Return the (x, y) coordinate for the center point of the cell that contains the specified text.  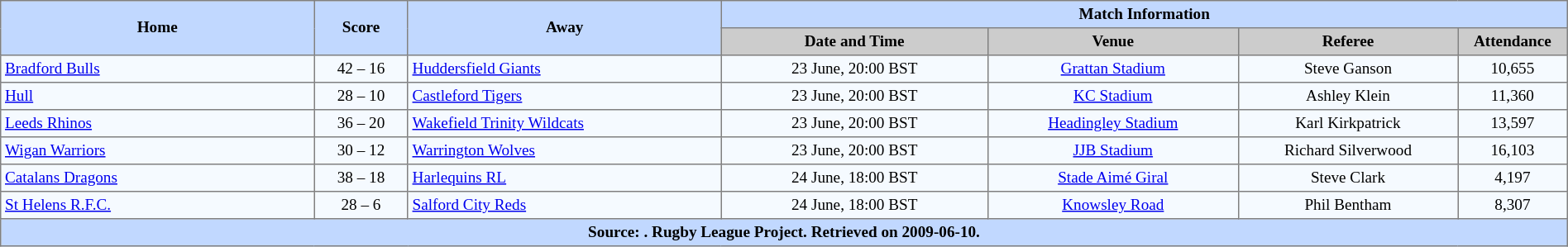
KC Stadium (1113, 96)
42 – 16 (361, 69)
8,307 (1513, 205)
Huddersfield Giants (564, 69)
28 – 10 (361, 96)
Source: . Rugby League Project. Retrieved on 2009-06-10. (784, 233)
Steve Clark (1348, 178)
13,597 (1513, 124)
Attendance (1513, 41)
30 – 12 (361, 150)
Catalans Dragons (157, 178)
Away (564, 28)
Home (157, 28)
Wigan Warriors (157, 150)
28 – 6 (361, 205)
Karl Kirkpatrick (1348, 124)
St Helens R.F.C. (157, 205)
JJB Stadium (1113, 150)
11,360 (1513, 96)
Richard Silverwood (1348, 150)
Hull (157, 96)
36 – 20 (361, 124)
Wakefield Trinity Wildcats (564, 124)
Steve Ganson (1348, 69)
10,655 (1513, 69)
Leeds Rhinos (157, 124)
Grattan Stadium (1113, 69)
Warrington Wolves (564, 150)
Harlequins RL (564, 178)
Headingley Stadium (1113, 124)
Castleford Tigers (564, 96)
4,197 (1513, 178)
16,103 (1513, 150)
Date and Time (854, 41)
Salford City Reds (564, 205)
38 – 18 (361, 178)
Score (361, 28)
Phil Bentham (1348, 205)
Referee (1348, 41)
Venue (1113, 41)
Knowsley Road (1113, 205)
Stade Aimé Giral (1113, 178)
Match Information (1145, 15)
Bradford Bulls (157, 69)
Ashley Klein (1348, 96)
